Search for the cell housing the specified text and yield its (x, y) center coordinate. 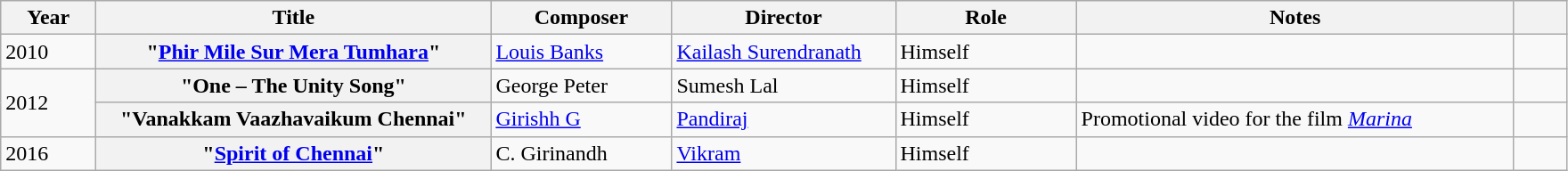
George Peter (581, 85)
Pandiraj (784, 119)
2010 (48, 52)
"Vanakkam Vaazhavaikum Chennai" (294, 119)
Vikram (784, 153)
Girishh G (581, 119)
Composer (581, 18)
Notes (1295, 18)
2012 (48, 102)
Director (784, 18)
"One – The Unity Song" (294, 85)
Kailash Surendranath (784, 52)
Year (48, 18)
Title (294, 18)
Role (985, 18)
"Phir Mile Sur Mera Tumhara" (294, 52)
C. Girinandh (581, 153)
Sumesh Lal (784, 85)
"Spirit of Chennai" (294, 153)
2016 (48, 153)
Louis Banks (581, 52)
Promotional video for the film Marina (1295, 119)
